Scan for the cell matching the given text and deliver its (x, y) coordinate at center. 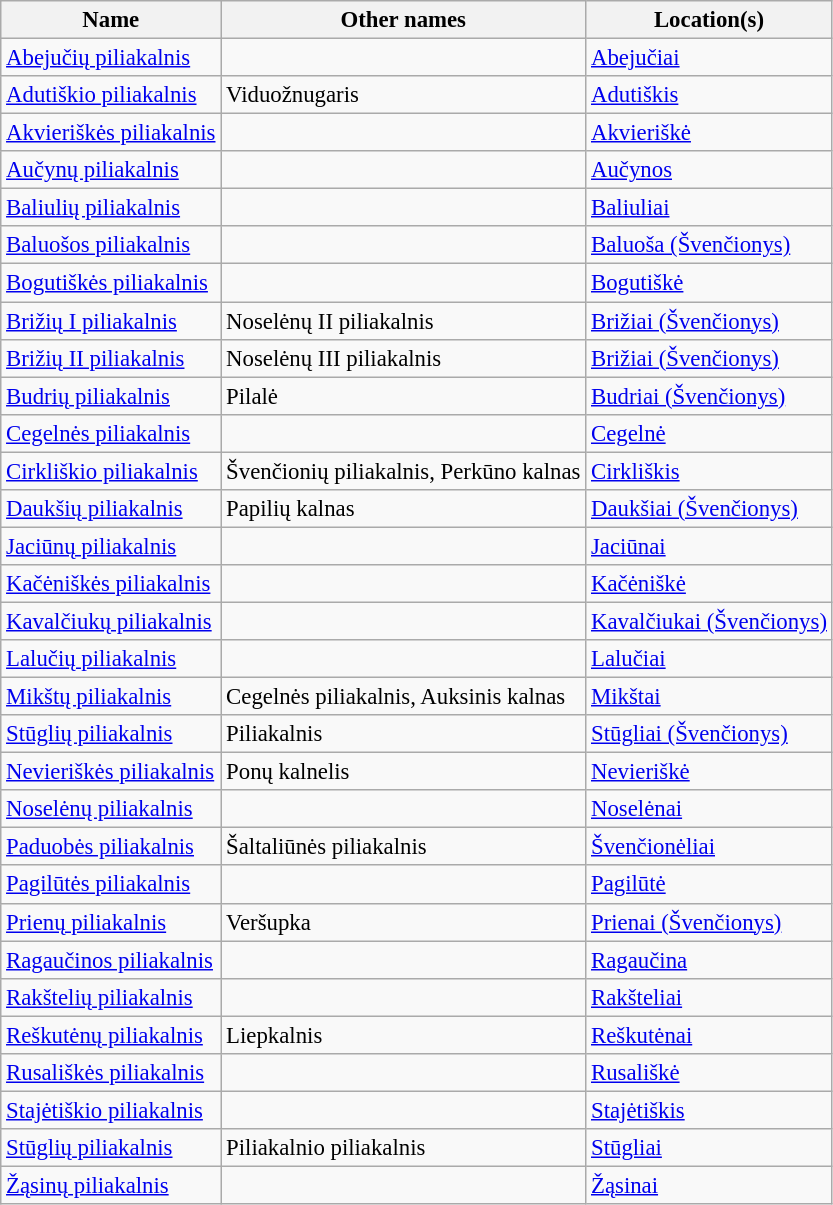
Rakštelių piliakalnis (111, 997)
Kavalčiukai (Švenčionys) (710, 621)
Pagilūtės piliakalnis (111, 885)
Cegelnės piliakalnis, Auksinis kalnas (404, 697)
Žąsinai (710, 1185)
Other names (404, 20)
Piliakalnis (404, 734)
Akvieriškės piliakalnis (111, 133)
Noselėnai (710, 809)
Žąsinų piliakalnis (111, 1185)
Baliulių piliakalnis (111, 208)
Kavalčiukų piliakalnis (111, 621)
Pagilūtė (710, 885)
Stūgliai (Švenčionys) (710, 734)
Mikštai (710, 697)
Daukšių piliakalnis (111, 509)
Baluoša (Švenčionys) (710, 245)
Brižių II piliakalnis (111, 358)
Paduobės piliakalnis (111, 847)
Aučynos (710, 170)
Cirkliškis (710, 471)
Šaltaliūnės piliakalnis (404, 847)
Daukšiai (Švenčionys) (710, 509)
Ragaučinos piliakalnis (111, 960)
Rusališkės piliakalnis (111, 1073)
Stūgliai (710, 1148)
Nevieriškė (710, 772)
Piliakalnio piliakalnis (404, 1148)
Name (111, 20)
Cegelnės piliakalnis (111, 433)
Noselėnų II piliakalnis (404, 321)
Noselėnų III piliakalnis (404, 358)
Location(s) (710, 20)
Pilalė (404, 396)
Lalučių piliakalnis (111, 659)
Viduožnugaris (404, 95)
Adutiškio piliakalnis (111, 95)
Budrių piliakalnis (111, 396)
Kačėniškės piliakalnis (111, 584)
Baliuliai (710, 208)
Mikštų piliakalnis (111, 697)
Budriai (Švenčionys) (710, 396)
Adutiškis (710, 95)
Stajėtiškis (710, 1110)
Cegelnė (710, 433)
Ponų kalnelis (404, 772)
Prienų piliakalnis (111, 922)
Veršupka (404, 922)
Prienai (Švenčionys) (710, 922)
Brižių I piliakalnis (111, 321)
Bogutiškė (710, 283)
Noselėnų piliakalnis (111, 809)
Rusališkė (710, 1073)
Abejučių piliakalnis (111, 58)
Stajėtiškio piliakalnis (111, 1110)
Papilių kalnas (404, 509)
Rakšteliai (710, 997)
Bogutiškės piliakalnis (111, 283)
Ragaučina (710, 960)
Baluošos piliakalnis (111, 245)
Švenčionėliai (710, 847)
Švenčionių piliakalnis, Perkūno kalnas (404, 471)
Cirkliškio piliakalnis (111, 471)
Kačėniškė (710, 584)
Abejučiai (710, 58)
Reškutėnų piliakalnis (111, 1035)
Liepkalnis (404, 1035)
Akvieriškė (710, 133)
Nevieriškės piliakalnis (111, 772)
Jaciūnai (710, 546)
Lalučiai (710, 659)
Jaciūnų piliakalnis (111, 546)
Aučynų piliakalnis (111, 170)
Reškutėnai (710, 1035)
